For the text-containing cell, return its midpoint in [x, y] coordinate format. 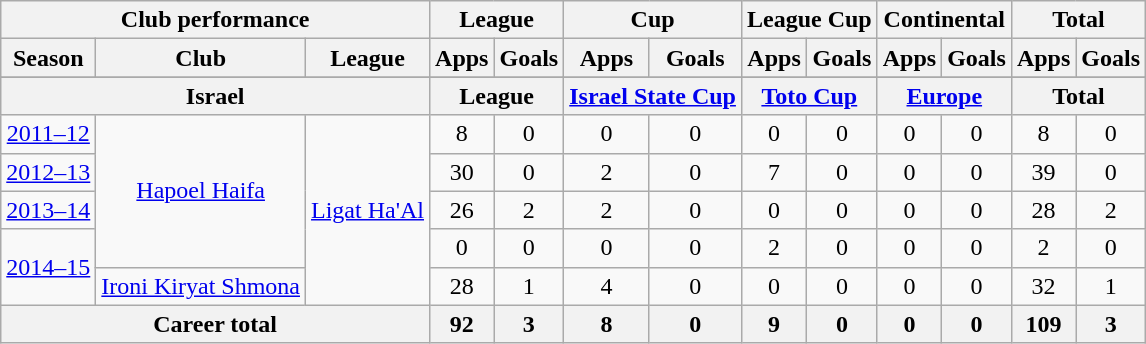
League Cup [809, 20]
Hapoel Haifa [201, 191]
Israel [216, 96]
30 [462, 172]
2014–15 [48, 267]
26 [462, 210]
Career total [216, 324]
32 [1043, 286]
2011–12 [48, 134]
9 [774, 324]
Europe [944, 96]
92 [462, 324]
Toto Cup [809, 96]
Season [48, 58]
4 [606, 286]
Cup [653, 20]
109 [1043, 324]
Club [201, 58]
2012–13 [48, 172]
Club performance [216, 20]
Israel State Cup [653, 96]
2013–14 [48, 210]
Continental [944, 20]
39 [1043, 172]
Ironi Kiryat Shmona [201, 286]
Ligat Ha'Al [368, 210]
7 [774, 172]
